Search for the cell housing the specified text and yield its (x, y) center coordinate. 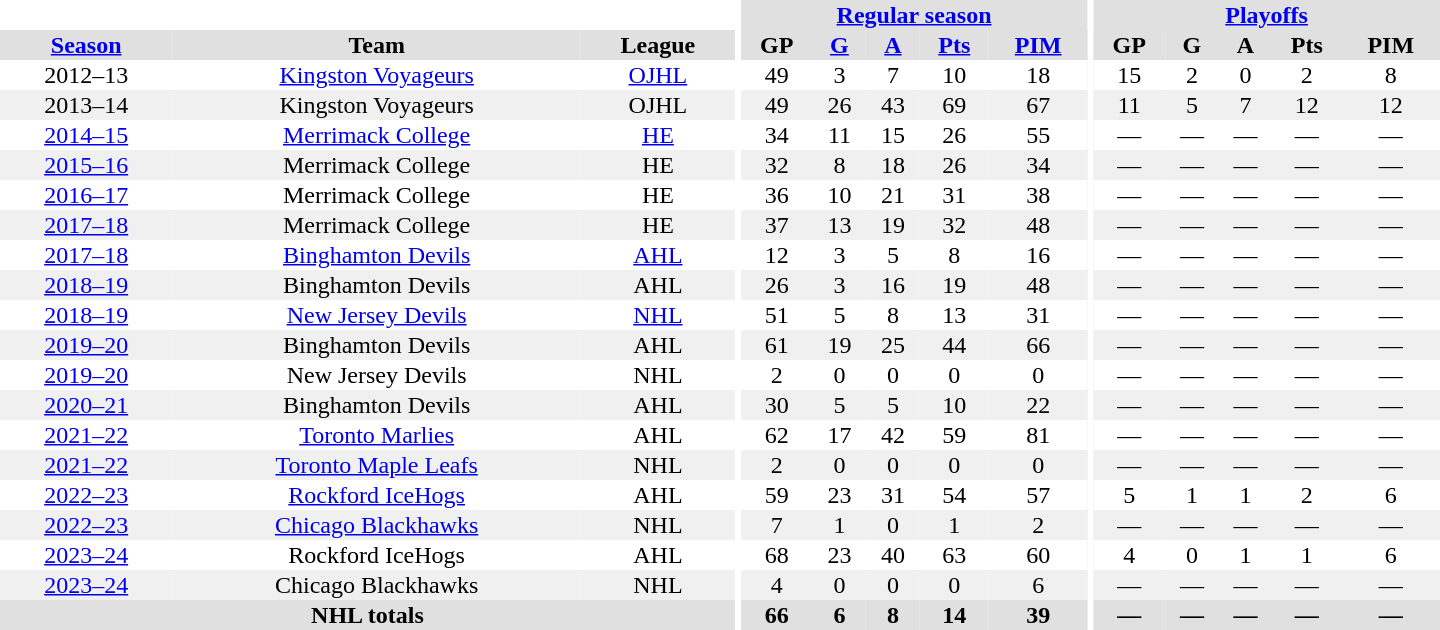
61 (777, 345)
60 (1038, 555)
17 (840, 435)
Regular season (914, 15)
39 (1038, 615)
2015–16 (86, 165)
42 (892, 435)
Team (376, 45)
43 (892, 105)
55 (1038, 135)
54 (954, 495)
Toronto Marlies (376, 435)
21 (892, 195)
2020–21 (86, 405)
38 (1038, 195)
NHL totals (368, 615)
2014–15 (86, 135)
30 (777, 405)
63 (954, 555)
36 (777, 195)
Playoffs (1266, 15)
22 (1038, 405)
Season (86, 45)
Toronto Maple Leafs (376, 465)
25 (892, 345)
League (658, 45)
37 (777, 225)
51 (777, 315)
69 (954, 105)
2016–17 (86, 195)
68 (777, 555)
2013–14 (86, 105)
44 (954, 345)
81 (1038, 435)
57 (1038, 495)
14 (954, 615)
40 (892, 555)
67 (1038, 105)
2012–13 (86, 75)
62 (777, 435)
